For the text-containing cell, return its midpoint in [X, Y] coordinate format. 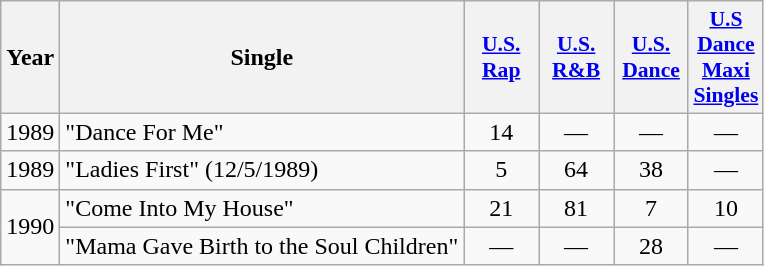
"Mama Gave Birth to the Soul Children" [262, 246]
U.S. Rap [502, 57]
38 [652, 170]
1990 [30, 227]
"Ladies First" (12/5/1989) [262, 170]
U.S. Dance [652, 57]
"Come Into My House" [262, 208]
28 [652, 246]
14 [502, 132]
"Dance For Me" [262, 132]
81 [576, 208]
Year [30, 57]
7 [652, 208]
U.S. R&B [576, 57]
64 [576, 170]
U.S Dance Maxi Singles [726, 57]
21 [502, 208]
10 [726, 208]
Single [262, 57]
5 [502, 170]
